Return the [X, Y] coordinate for the center point of the cell that contains the specified text.  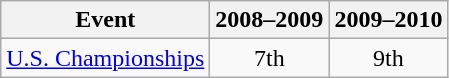
7th [270, 58]
2008–2009 [270, 20]
U.S. Championships [106, 58]
9th [388, 58]
Event [106, 20]
2009–2010 [388, 20]
